Find where the given text appears and provide that cell's center as [x, y] coordinate. 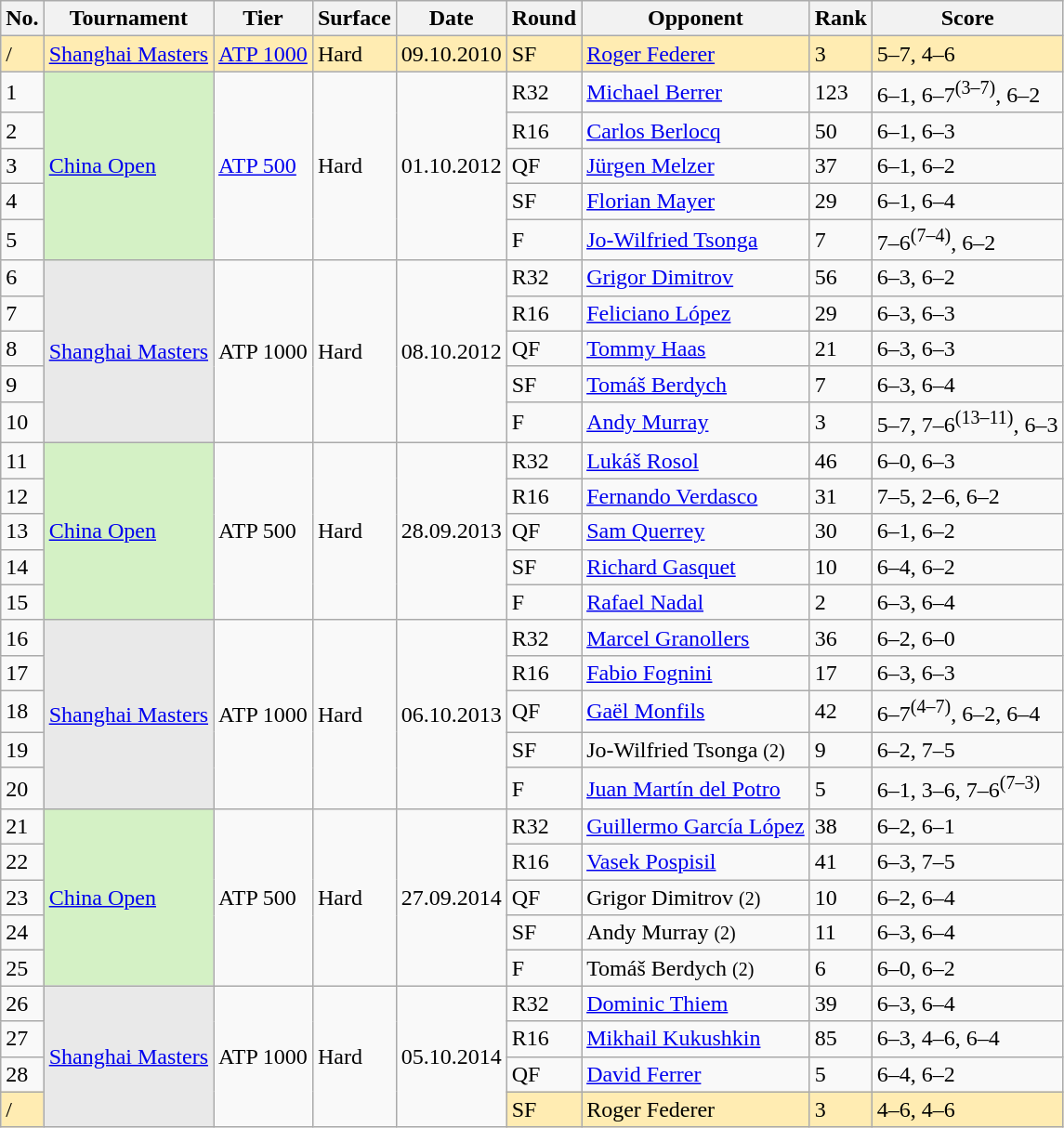
Mikhail Kukushkin [696, 1039]
Florian Mayer [696, 202]
Round [544, 19]
46 [840, 461]
6–3, 7–5 [967, 862]
23 [22, 898]
6–1, 6–3 [967, 130]
Juan Martín del Potro [696, 788]
5–7, 7–6(13–11), 6–3 [967, 422]
Lukáš Rosol [696, 461]
19 [22, 750]
41 [840, 862]
Opponent [696, 19]
7–5, 2–6, 6–2 [967, 496]
Gaël Monfils [696, 712]
85 [840, 1039]
Fabio Fognini [696, 673]
42 [840, 712]
Richard Gasquet [696, 567]
24 [22, 933]
Andy Murray (2) [696, 933]
No. [22, 19]
6–3, 6–2 [967, 278]
8 [22, 348]
16 [22, 637]
22 [22, 862]
123 [840, 93]
13 [22, 531]
26 [22, 1003]
08.10.2012 [452, 351]
Guillermo García López [696, 827]
50 [840, 130]
27.09.2014 [452, 898]
6–2, 6–0 [967, 637]
5–7, 4–6 [967, 54]
Tournament [128, 19]
4 [22, 202]
Sam Querrey [696, 531]
Dominic Thiem [696, 1003]
6–1, 6–4 [967, 202]
20 [22, 788]
31 [840, 496]
06.10.2013 [452, 714]
30 [840, 531]
Jo-Wilfried Tsonga [696, 240]
Jo-Wilfried Tsonga (2) [696, 750]
Tomáš Berdych (2) [696, 968]
1 [22, 93]
4–6, 4–6 [967, 1109]
36 [840, 637]
6–0, 6–2 [967, 968]
Date [452, 19]
01.10.2012 [452, 165]
6–3, 4–6, 6–4 [967, 1039]
05.10.2014 [452, 1056]
Rank [840, 19]
6–2, 6–4 [967, 898]
6–2, 7–5 [967, 750]
28 [22, 1074]
6–1, 6–7(3–7), 6–2 [967, 93]
Grigor Dimitrov [696, 278]
Tier [264, 19]
38 [840, 827]
18 [22, 712]
14 [22, 567]
Carlos Berlocq [696, 130]
Michael Berrer [696, 93]
6–1, 3–6, 7–6(7–3) [967, 788]
David Ferrer [696, 1074]
37 [840, 165]
7–6(7–4), 6–2 [967, 240]
27 [22, 1039]
Tommy Haas [696, 348]
Jürgen Melzer [696, 165]
Tomáš Berdych [696, 384]
39 [840, 1003]
12 [22, 496]
Fernando Verdasco [696, 496]
Feliciano López [696, 313]
25 [22, 968]
Vasek Pospisil [696, 862]
Score [967, 19]
Andy Murray [696, 422]
28.09.2013 [452, 531]
15 [22, 602]
Surface [354, 19]
56 [840, 278]
Rafael Nadal [696, 602]
6–2, 6–1 [967, 827]
Marcel Granollers [696, 637]
6–7(4–7), 6–2, 6–4 [967, 712]
09.10.2010 [452, 54]
Grigor Dimitrov (2) [696, 898]
6–0, 6–3 [967, 461]
